Return [x, y] of the center of cell containing provided text 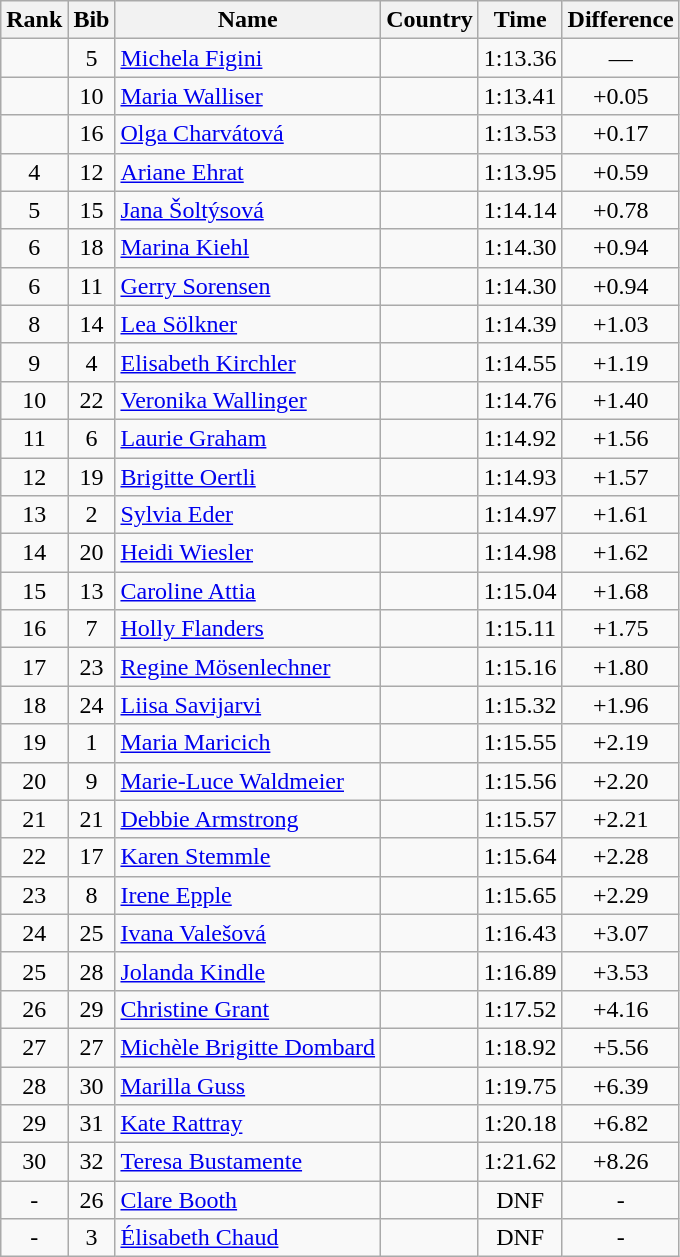
Élisabeth Chaud [248, 1238]
Irene Epple [248, 895]
Teresa Bustamente [248, 1162]
+2.21 [620, 819]
Maria Walliser [248, 96]
Bib [92, 20]
Marilla Guss [248, 1085]
1:15.56 [520, 781]
1:14.14 [520, 210]
+1.68 [620, 591]
1:15.16 [520, 667]
+1.96 [620, 705]
1:15.55 [520, 743]
+6.82 [620, 1124]
Maria Maricich [248, 743]
1:18.92 [520, 1047]
Sylvia Eder [248, 515]
Veronika Wallinger [248, 400]
+1.03 [620, 324]
1:15.65 [520, 895]
+2.29 [620, 895]
+1.80 [620, 667]
+6.39 [620, 1085]
2 [92, 515]
1:14.55 [520, 362]
Marina Kiehl [248, 248]
+8.26 [620, 1162]
Karen Stemmle [248, 857]
Debbie Armstrong [248, 819]
+2.19 [620, 743]
32 [92, 1162]
1:14.76 [520, 400]
Regine Mösenlechner [248, 667]
1:15.04 [520, 591]
1:13.36 [520, 58]
31 [92, 1124]
Ivana Valešová [248, 933]
1:14.93 [520, 477]
1:16.43 [520, 933]
Jana Šoltýsová [248, 210]
Kate Rattray [248, 1124]
Ariane Ehrat [248, 172]
1:15.11 [520, 629]
1:14.98 [520, 553]
+1.56 [620, 438]
1:15.57 [520, 819]
Michèle Brigitte Dombard [248, 1047]
+1.75 [620, 629]
Name [248, 20]
+0.59 [620, 172]
Brigitte Oertli [248, 477]
7 [92, 629]
Caroline Attia [248, 591]
+1.61 [620, 515]
Difference [620, 20]
Marie-Luce Waldmeier [248, 781]
Clare Booth [248, 1200]
+2.20 [620, 781]
1:19.75 [520, 1085]
Gerry Sorensen [248, 286]
1:13.41 [520, 96]
Christine Grant [248, 1009]
Jolanda Kindle [248, 971]
+2.28 [620, 857]
+0.05 [620, 96]
Michela Figini [248, 58]
+1.19 [620, 362]
Laurie Graham [248, 438]
1:15.32 [520, 705]
+0.17 [620, 134]
1:14.92 [520, 438]
Liisa Savijarvi [248, 705]
Country [430, 20]
+3.07 [620, 933]
1 [92, 743]
Lea Sölkner [248, 324]
1:16.89 [520, 971]
Heidi Wiesler [248, 553]
3 [92, 1238]
1:17.52 [520, 1009]
Holly Flanders [248, 629]
+1.57 [620, 477]
— [620, 58]
1:14.39 [520, 324]
+0.78 [620, 210]
1:13.95 [520, 172]
Time [520, 20]
+1.62 [620, 553]
+3.53 [620, 971]
1:13.53 [520, 134]
1:14.97 [520, 515]
Olga Charvátová [248, 134]
1:21.62 [520, 1162]
Rank [34, 20]
+5.56 [620, 1047]
+4.16 [620, 1009]
1:20.18 [520, 1124]
1:15.64 [520, 857]
Elisabeth Kirchler [248, 362]
+1.40 [620, 400]
